Return the (x, y) coordinate for the center point of the cell that contains the specified text.  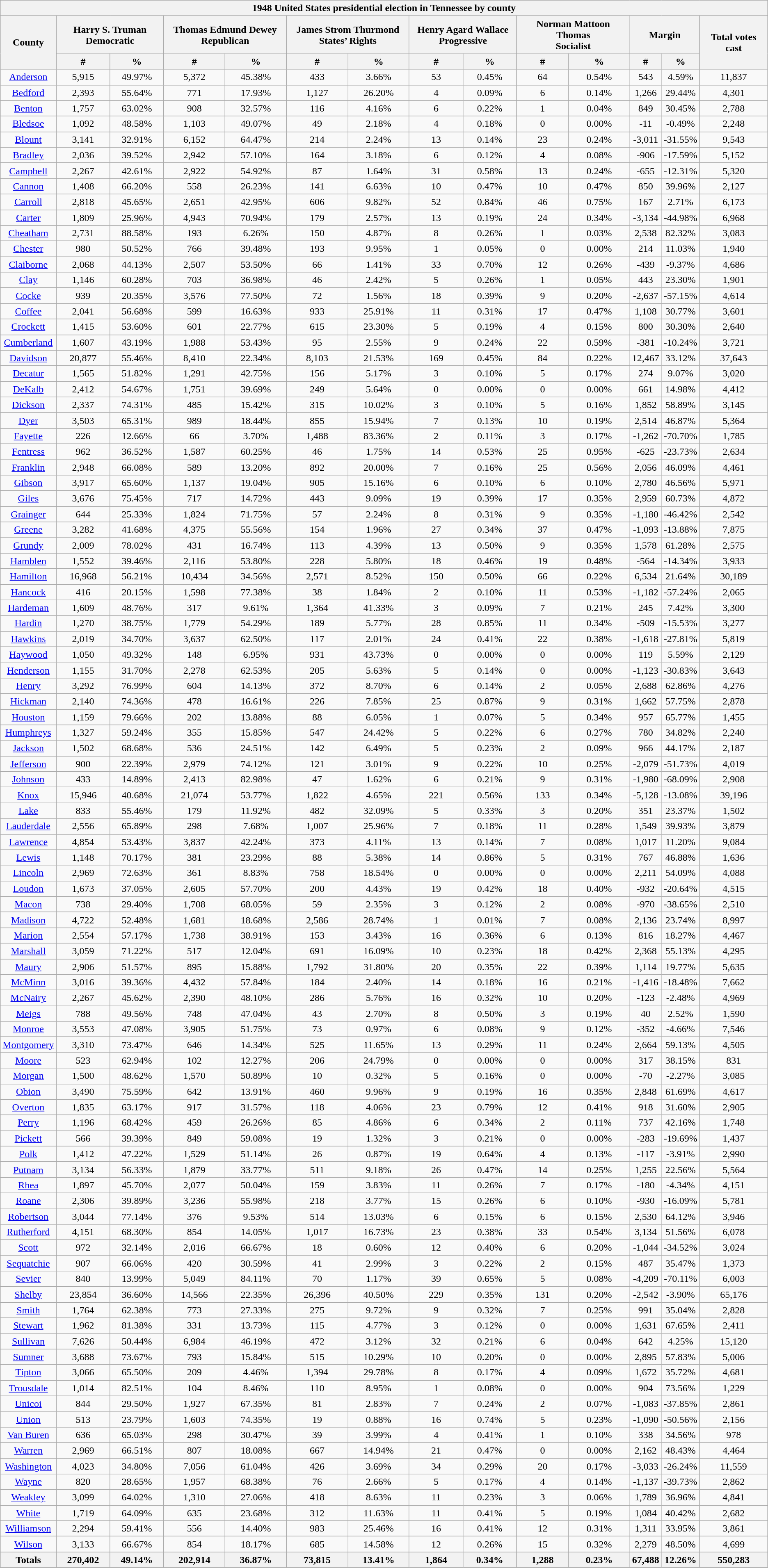
3,141 (83, 139)
Bledsoe (28, 124)
55.56% (256, 530)
57.10% (256, 155)
1.64% (379, 171)
23.68% (256, 1513)
41.68% (137, 530)
2,634 (734, 451)
558 (194, 186)
1,014 (83, 1388)
14,566 (194, 1295)
Loudon (28, 889)
60.25% (256, 451)
30.30% (680, 327)
3,688 (83, 1357)
Wilson (28, 1544)
3.01% (379, 764)
43.73% (379, 654)
Johnson (28, 779)
1,764 (83, 1310)
1,631 (646, 1326)
36.98% (256, 280)
51.82% (137, 374)
599 (194, 311)
16.73% (379, 1232)
2,780 (646, 483)
1,792 (317, 966)
49.32% (137, 654)
29.50% (137, 1404)
48.76% (137, 608)
24.51% (256, 748)
2,306 (83, 1201)
Meigs (28, 1014)
0.74% (490, 1419)
Washington (28, 1466)
4.06% (379, 1107)
Cheatham (28, 233)
523 (83, 1060)
62.86% (680, 686)
-51.73% (680, 764)
15.88% (256, 966)
76 (317, 1482)
Sumner (28, 1357)
11,837 (734, 77)
-3.91% (680, 1154)
2,140 (83, 701)
286 (317, 998)
Wayne (28, 1482)
13.03% (379, 1217)
2,942 (194, 155)
589 (194, 467)
2,571 (317, 577)
3.83% (379, 1185)
22.39% (137, 764)
Hamilton (28, 577)
1.62% (379, 779)
47.08% (137, 1029)
3,024 (734, 1248)
Jefferson (28, 764)
4,854 (83, 842)
56.33% (137, 1169)
74.31% (137, 405)
84 (542, 358)
3,946 (734, 1217)
26.20% (379, 93)
4,614 (734, 296)
0.01% (490, 920)
11.92% (256, 811)
73,815 (317, 1560)
918 (646, 1107)
0.97% (379, 1029)
20.15% (137, 592)
14.98% (680, 389)
23,854 (83, 1295)
75.45% (137, 499)
9.18% (379, 1169)
2,586 (317, 920)
3.43% (379, 935)
76.99% (137, 686)
2,605 (194, 889)
154 (317, 530)
36.52% (137, 451)
3,721 (734, 342)
18.54% (379, 873)
351 (646, 811)
717 (194, 499)
2,788 (734, 108)
3,637 (194, 639)
31.57% (256, 1107)
209 (194, 1372)
-1,083 (646, 1404)
4,515 (734, 889)
1,988 (194, 342)
33.95% (680, 1529)
2,187 (734, 748)
45.65% (137, 202)
Norman Mattoon ThomasSocialist (573, 35)
167 (646, 202)
-564 (646, 561)
42.16% (680, 1123)
68.42% (137, 1123)
2,278 (194, 670)
65.77% (680, 717)
45.38% (256, 77)
Dyer (28, 420)
4,841 (734, 1497)
39.52% (137, 155)
184 (317, 982)
3,044 (83, 1217)
1,552 (83, 561)
-1,044 (646, 1248)
-13.08% (680, 795)
28.65% (137, 1482)
65,176 (734, 1295)
64.47% (256, 139)
1948 United States presidential election in Tennessee by county (384, 8)
82.32% (680, 233)
780 (646, 733)
32.09% (379, 811)
66.20% (137, 186)
556 (194, 1529)
487 (646, 1263)
65.60% (137, 483)
1.56% (379, 296)
39.89% (137, 1201)
15.94% (379, 420)
42.61% (137, 171)
3,292 (83, 686)
Putnam (28, 1169)
1,408 (83, 186)
Henry (28, 686)
1,779 (194, 623)
3,917 (83, 483)
2,682 (734, 1513)
40.42% (680, 1513)
Franklin (28, 467)
478 (194, 701)
50.89% (256, 1076)
991 (646, 1310)
Jackson (28, 748)
49.14% (137, 1560)
30,189 (734, 577)
515 (317, 1357)
-17.59% (680, 155)
9,543 (734, 139)
892 (317, 467)
26.26% (256, 1123)
2,156 (734, 1419)
-352 (646, 1029)
-1,618 (646, 639)
5.17% (379, 374)
1,155 (83, 670)
4.46% (256, 1372)
Lauderdale (28, 826)
4,375 (194, 530)
Anderson (28, 77)
70.94% (256, 218)
25.33% (137, 514)
Weakley (28, 1497)
3,861 (734, 1529)
0.85% (490, 623)
2,337 (83, 405)
9,084 (734, 842)
1,311 (646, 1529)
67,488 (646, 1560)
1,681 (194, 920)
5,372 (194, 77)
Pickett (28, 1138)
4,969 (734, 998)
Union (28, 1419)
46.88% (680, 857)
635 (194, 1513)
-37.85% (680, 1404)
1,364 (317, 608)
-1,137 (646, 1482)
5.76% (379, 998)
-439 (646, 264)
1,415 (83, 327)
44.17% (680, 748)
4,617 (734, 1092)
3.18% (379, 155)
1,789 (646, 1497)
4.77% (379, 1326)
2,861 (734, 1404)
228 (317, 561)
4.25% (680, 1341)
67.65% (680, 1326)
41 (317, 1263)
2,412 (83, 389)
35.72% (680, 1372)
566 (83, 1138)
355 (194, 733)
426 (317, 1466)
-4,209 (646, 1279)
221 (436, 795)
65.31% (137, 420)
3,016 (83, 982)
77.38% (256, 592)
3,837 (194, 842)
6,152 (194, 139)
Cannon (28, 186)
47 (317, 779)
15,946 (83, 795)
-26.24% (680, 1466)
-30.83% (680, 670)
1,901 (734, 280)
1,587 (194, 451)
-34.52% (680, 1248)
900 (83, 764)
9.96% (379, 1092)
20,877 (83, 358)
0.33% (490, 811)
39,196 (734, 795)
615 (317, 327)
Humphreys (28, 733)
14.89% (137, 779)
-2,637 (646, 296)
63.02% (137, 108)
0.36% (490, 935)
57.17% (137, 935)
4,412 (734, 389)
418 (317, 1497)
11.20% (680, 842)
16.63% (256, 311)
73.56% (680, 1388)
142 (317, 748)
-117 (646, 1154)
31 (436, 171)
0.79% (490, 1107)
Benton (28, 108)
1,288 (542, 1560)
4.65% (379, 795)
Hardeman (28, 608)
169 (436, 358)
2,056 (646, 467)
933 (317, 311)
4,872 (734, 499)
63.17% (137, 1107)
1,488 (317, 436)
35.47% (680, 1263)
748 (194, 1014)
1,598 (194, 592)
15.16% (379, 483)
3,310 (83, 1045)
48.50% (680, 1544)
737 (646, 1123)
Maury (28, 966)
-2,542 (646, 1295)
511 (317, 1169)
2,664 (646, 1045)
15.42% (256, 405)
Grainger (28, 514)
525 (317, 1045)
1,050 (83, 654)
820 (83, 1482)
29.44% (680, 93)
12.66% (137, 436)
Cumberland (28, 342)
121 (317, 764)
3,020 (734, 374)
2,959 (646, 499)
2,248 (734, 124)
14.94% (379, 1450)
Moore (28, 1060)
42.95% (256, 202)
59 (317, 904)
1,270 (83, 623)
Blount (28, 139)
153 (317, 935)
2,413 (194, 779)
-655 (646, 171)
110 (317, 1388)
0.28% (599, 826)
5.38% (379, 857)
3,300 (734, 608)
113 (317, 545)
-509 (646, 623)
4.87% (379, 233)
18.17% (256, 1544)
2,905 (734, 1107)
39.46% (137, 561)
Sequatchie (28, 1263)
61.28% (680, 545)
-70 (646, 1076)
6,984 (194, 1341)
57 (317, 514)
51.56% (680, 1232)
3,066 (83, 1372)
2,878 (734, 701)
27 (436, 530)
485 (194, 405)
2,554 (83, 935)
34.82% (680, 733)
816 (646, 935)
Henderson (28, 670)
14.34% (256, 1045)
31.70% (137, 670)
2,240 (734, 733)
56.68% (137, 311)
Hawkins (28, 639)
12.26% (680, 1560)
1,084 (646, 1513)
-16.09% (680, 1201)
5,364 (734, 420)
19.04% (256, 483)
5,915 (83, 77)
7.68% (256, 826)
Lewis (28, 857)
5,564 (734, 1169)
550,283 (734, 1560)
1,719 (83, 1513)
6,968 (734, 218)
2.57% (379, 218)
989 (194, 420)
315 (317, 405)
270,402 (83, 1560)
-31.55% (680, 139)
74.36% (137, 701)
431 (194, 545)
3,879 (734, 826)
Henry Agard WallaceProgressive (463, 35)
37,643 (734, 358)
40.68% (137, 795)
-9.37% (680, 264)
-906 (646, 155)
-57.15% (680, 296)
1,114 (646, 966)
44.13% (137, 264)
4,023 (83, 1466)
1,636 (734, 857)
1,757 (83, 108)
5,781 (734, 1201)
82.98% (256, 779)
1,266 (646, 93)
54.67% (137, 389)
Marshall (28, 951)
4,699 (734, 1544)
42.75% (256, 374)
Claiborne (28, 264)
788 (83, 1014)
2,136 (646, 920)
0.84% (490, 202)
6.49% (379, 748)
0.48% (599, 561)
11.65% (379, 1045)
25.91% (379, 311)
-283 (646, 1138)
County (28, 43)
Sevier (28, 1279)
62.38% (137, 1310)
4,681 (734, 1372)
37 (542, 530)
65.89% (137, 826)
57.83% (680, 1357)
Greene (28, 530)
131 (542, 1295)
983 (317, 1529)
0.46% (490, 561)
8.46% (256, 1388)
47.04% (256, 1014)
46.87% (680, 420)
2,895 (646, 1357)
Carter (28, 218)
16,968 (83, 577)
23.79% (137, 1419)
23.37% (680, 811)
13.99% (137, 1279)
904 (646, 1388)
14.58% (379, 1544)
9.07% (680, 374)
0.03% (599, 233)
1,864 (436, 1560)
1,255 (646, 1169)
1,196 (83, 1123)
472 (317, 1341)
547 (317, 733)
11.63% (379, 1513)
38.75% (137, 623)
2,368 (646, 951)
Crockett (28, 327)
55.13% (680, 951)
5,635 (734, 966)
-10.24% (680, 342)
14.40% (256, 1529)
514 (317, 1217)
11,559 (734, 1466)
Haywood (28, 654)
773 (194, 1310)
3,133 (83, 1544)
75.59% (137, 1092)
3,277 (734, 623)
667 (317, 1450)
32.57% (256, 108)
53.80% (256, 561)
-1,980 (646, 779)
22.34% (256, 358)
2,129 (734, 654)
49.97% (137, 77)
4.86% (379, 1123)
5,320 (734, 171)
831 (734, 1060)
8.63% (379, 1497)
1,455 (734, 717)
-1,090 (646, 1419)
30.77% (680, 311)
52.48% (137, 920)
7.42% (680, 608)
-44.98% (680, 218)
-14.34% (680, 561)
766 (194, 249)
20.35% (137, 296)
3,503 (83, 420)
-12.31% (680, 171)
22.77% (256, 327)
646 (194, 1045)
34.70% (137, 639)
79.66% (137, 717)
72 (317, 296)
115 (317, 1326)
-123 (646, 998)
81 (317, 1404)
3,676 (83, 499)
51.14% (256, 1154)
46.19% (256, 1341)
513 (83, 1419)
68.30% (137, 1232)
16.74% (256, 545)
Margin (665, 35)
Scott (28, 1248)
1,672 (646, 1372)
40 (646, 1014)
Knox (28, 795)
3.66% (379, 77)
-2.48% (680, 998)
7,875 (734, 530)
73.67% (137, 1357)
10.02% (379, 405)
72.63% (137, 873)
-19.69% (680, 1138)
39.48% (256, 249)
7,662 (734, 982)
420 (194, 1263)
1,092 (83, 124)
200 (317, 889)
38.15% (680, 1060)
10,434 (194, 577)
Total votes cast (734, 43)
29.78% (379, 1372)
807 (194, 1450)
0.86% (490, 857)
2,575 (734, 545)
-46.42% (680, 514)
57.75% (680, 701)
-2.27% (680, 1076)
4,943 (194, 218)
Lake (28, 811)
45.70% (137, 1185)
1,957 (194, 1482)
2.71% (680, 202)
1,549 (646, 826)
12.04% (256, 951)
2,116 (194, 561)
840 (83, 1279)
55.64% (137, 93)
DeKalb (28, 389)
1,500 (83, 1076)
1,962 (83, 1326)
60.28% (137, 280)
51.75% (256, 1029)
39.96% (680, 186)
16.09% (379, 951)
39.36% (137, 982)
5,049 (194, 1279)
55.98% (256, 1201)
61.04% (256, 1466)
0.64% (490, 1154)
4.11% (379, 842)
18.27% (680, 935)
24.79% (379, 1060)
30.47% (256, 1435)
2,990 (734, 1154)
855 (317, 420)
50.44% (137, 1341)
Lawrence (28, 842)
-5,128 (646, 795)
Obion (28, 1092)
2.52% (680, 1014)
771 (194, 93)
4,088 (734, 873)
87 (317, 171)
0.88% (379, 1419)
-930 (646, 1201)
53 (436, 77)
381 (194, 857)
18.08% (256, 1450)
19.77% (680, 966)
4,467 (734, 935)
38 (317, 592)
15,120 (734, 1341)
202,914 (194, 1560)
71.22% (137, 951)
1.84% (379, 592)
249 (317, 389)
-20.64% (680, 889)
5.77% (379, 623)
156 (317, 374)
372 (317, 686)
43 (317, 1014)
1,327 (83, 733)
1,108 (646, 311)
12,467 (646, 358)
4,722 (83, 920)
0.59% (599, 342)
Campbell (28, 171)
36.96% (680, 1497)
53.77% (256, 795)
Carroll (28, 202)
62.94% (137, 1060)
218 (317, 1201)
-3,134 (646, 218)
Overton (28, 1107)
0.58% (490, 171)
1,578 (646, 545)
40.50% (379, 1295)
33.12% (680, 358)
Williamson (28, 1529)
1,570 (194, 1076)
376 (194, 1217)
1,127 (317, 93)
1,603 (194, 1419)
738 (83, 904)
64.12% (680, 1217)
606 (317, 202)
1,738 (194, 935)
-4.66% (680, 1029)
31.80% (379, 966)
51.57% (137, 966)
-4.34% (680, 1185)
2,556 (83, 826)
6,003 (734, 1279)
-1,262 (646, 436)
1,824 (194, 514)
65.03% (137, 1435)
3,085 (734, 1076)
8.52% (379, 577)
661 (646, 389)
26.23% (256, 186)
189 (317, 623)
6.05% (379, 717)
Montgomery (28, 1045)
1,809 (83, 218)
2,922 (194, 171)
Bedford (28, 93)
61.69% (680, 1092)
Hickman (28, 701)
14.13% (256, 686)
4.39% (379, 545)
68.38% (256, 1482)
1.17% (379, 1279)
141 (317, 186)
6,173 (734, 202)
972 (83, 1248)
-932 (646, 889)
Robertson (28, 1217)
2,393 (83, 93)
74.35% (256, 1419)
64.02% (137, 1497)
2,390 (194, 998)
2.42% (379, 280)
205 (317, 670)
9.53% (256, 1217)
3,236 (194, 1201)
3,282 (83, 530)
1,412 (83, 1154)
59.24% (137, 733)
54.29% (256, 623)
Gibson (28, 483)
3.12% (379, 1341)
32 (436, 1341)
2,065 (734, 592)
931 (317, 654)
-1,180 (646, 514)
-11 (646, 124)
8.83% (256, 873)
49 (317, 124)
978 (734, 1435)
Hamblen (28, 561)
12.27% (256, 1060)
73 (317, 1029)
2,036 (83, 155)
-50.56% (680, 1419)
4,019 (734, 764)
39.69% (256, 389)
4.59% (680, 77)
361 (194, 873)
Dickson (28, 405)
83.36% (379, 436)
95 (317, 342)
1,137 (194, 483)
Shelby (28, 1295)
60.73% (680, 499)
32.14% (137, 1248)
Coffee (28, 311)
-625 (646, 451)
636 (83, 1435)
33.77% (256, 1169)
Fayette (28, 436)
7,626 (83, 1341)
644 (83, 514)
30.45% (680, 108)
2,948 (83, 467)
7,056 (194, 1466)
2,211 (646, 873)
48.10% (256, 998)
2,514 (646, 420)
1,708 (194, 904)
Marion (28, 935)
Hancock (28, 592)
57.70% (256, 889)
5,971 (734, 483)
1,529 (194, 1154)
57.84% (256, 982)
482 (317, 811)
8.70% (379, 686)
45.62% (137, 998)
117 (317, 639)
-970 (646, 904)
73.47% (137, 1045)
Smith (28, 1310)
Tipton (28, 1372)
3.77% (379, 1201)
21,074 (194, 795)
Morgan (28, 1076)
18.44% (256, 420)
23.29% (256, 857)
52 (436, 202)
66.51% (137, 1450)
133 (542, 795)
6,078 (734, 1232)
26,396 (317, 1295)
3.70% (256, 436)
62.53% (256, 670)
37.05% (137, 889)
1,751 (194, 389)
28 (436, 623)
67.35% (256, 1404)
5.63% (379, 670)
0.65% (490, 1279)
1,310 (194, 1497)
907 (83, 1263)
116 (317, 108)
2,906 (83, 966)
Perry (28, 1123)
104 (194, 1388)
3,576 (194, 296)
844 (83, 1404)
1,437 (734, 1138)
15.85% (256, 733)
21.53% (379, 358)
536 (194, 748)
70 (317, 1279)
16.61% (256, 701)
Trousdale (28, 1388)
-3.90% (680, 1295)
Unicoi (28, 1404)
245 (646, 608)
-27.81% (680, 639)
15.84% (256, 1357)
Davidson (28, 358)
78.02% (137, 545)
3,059 (83, 951)
1,159 (83, 717)
917 (194, 1107)
1,373 (734, 1263)
2,294 (83, 1529)
373 (317, 842)
1,590 (734, 1014)
4,295 (734, 951)
4.43% (379, 889)
1,940 (734, 249)
Rutherford (28, 1232)
70.17% (137, 857)
604 (194, 686)
28.74% (379, 920)
2.66% (379, 1482)
2.40% (379, 982)
Warren (28, 1450)
29.40% (137, 904)
767 (646, 857)
9.82% (379, 202)
13.73% (256, 1326)
1.96% (379, 530)
21 (436, 1450)
Roane (28, 1201)
77.50% (256, 296)
-23.73% (680, 451)
71.75% (256, 514)
Madison (28, 920)
4,432 (194, 982)
2.70% (379, 1014)
1,662 (646, 701)
-1,182 (646, 592)
905 (317, 483)
2,828 (734, 1310)
850 (646, 186)
34.80% (137, 1466)
2,640 (734, 327)
3.69% (379, 1466)
957 (646, 717)
50.52% (137, 249)
81.38% (137, 1326)
46.09% (680, 467)
Hardin (28, 623)
3.99% (379, 1435)
James Strom ThurmondStates’ Rights (348, 35)
-68.09% (680, 779)
2,979 (194, 764)
Polk (28, 1154)
2,530 (646, 1217)
2,688 (646, 686)
59.41% (137, 1529)
-381 (646, 342)
McNairy (28, 998)
202 (194, 717)
74.12% (256, 764)
1,879 (194, 1169)
Totals (28, 1560)
23.74% (680, 920)
84.11% (256, 1279)
Thomas Edmund DeweyRepublican (225, 35)
McMinn (28, 982)
4,276 (734, 686)
49.56% (137, 1014)
Van Buren (28, 1435)
Stewart (28, 1326)
517 (194, 951)
1,835 (83, 1107)
-15.53% (680, 623)
31.60% (680, 1107)
691 (317, 951)
685 (317, 1544)
64.09% (137, 1513)
53.50% (256, 264)
White (28, 1513)
159 (317, 1185)
0.27% (599, 733)
-38.65% (680, 904)
-70.11% (680, 1279)
58.89% (680, 405)
Chester (28, 249)
895 (194, 966)
1,927 (194, 1404)
9.09% (379, 499)
-3,033 (646, 1466)
Cocke (28, 296)
1,146 (83, 280)
11.03% (680, 249)
2.55% (379, 342)
39.93% (680, 826)
6.63% (379, 186)
14.05% (256, 1232)
2,016 (194, 1248)
66.08% (137, 467)
5,152 (734, 155)
Giles (28, 499)
8,997 (734, 920)
2,848 (646, 1092)
Clay (28, 280)
3,145 (734, 405)
32.91% (137, 139)
1,007 (317, 826)
2.18% (379, 124)
Harry S. TrumanDemocratic (110, 35)
962 (83, 451)
-3,011 (646, 139)
1,822 (317, 795)
1.41% (379, 264)
2,510 (734, 904)
331 (194, 1326)
2,411 (734, 1326)
1,148 (83, 857)
908 (194, 108)
1,673 (83, 889)
9.95% (379, 249)
Sullivan (28, 1341)
13.20% (256, 467)
1,609 (83, 608)
30.59% (256, 1263)
2,077 (194, 1185)
148 (194, 654)
50.04% (256, 1185)
3,933 (734, 561)
2,538 (646, 233)
2,009 (83, 545)
3,553 (83, 1029)
54.09% (680, 873)
1.32% (379, 1138)
13.88% (256, 717)
8,410 (194, 358)
85 (317, 1123)
833 (83, 811)
8.95% (379, 1388)
68.68% (137, 748)
4.16% (379, 108)
3,099 (83, 1497)
13.91% (256, 1092)
8,103 (317, 358)
Decatur (28, 374)
41.33% (379, 608)
543 (646, 77)
88.58% (137, 233)
2,862 (734, 1482)
64 (542, 77)
0.70% (490, 264)
7,546 (734, 1029)
66.06% (137, 1263)
3,083 (734, 233)
1.75% (379, 451)
0.75% (599, 202)
1,291 (194, 374)
5.80% (379, 561)
17.93% (256, 93)
2,651 (194, 202)
2,127 (734, 186)
703 (194, 280)
Houston (28, 717)
2,279 (646, 1544)
0.60% (379, 1248)
9.61% (256, 608)
119 (646, 654)
312 (317, 1513)
2.99% (379, 1263)
-39.73% (680, 1482)
68.05% (256, 904)
27.06% (256, 1497)
Lincoln (28, 873)
1,103 (194, 124)
1,897 (83, 1185)
43.19% (137, 342)
54.92% (256, 171)
-1,123 (646, 670)
42.24% (256, 842)
48.62% (137, 1076)
-18.48% (680, 982)
1,748 (734, 1123)
6.26% (256, 233)
4,461 (734, 467)
2,731 (83, 233)
3,643 (734, 670)
-13.88% (680, 530)
-1,416 (646, 982)
2.01% (379, 639)
59.08% (256, 1138)
275 (317, 1310)
34 (436, 1466)
-1,093 (646, 530)
4,301 (734, 93)
48.43% (680, 1450)
460 (317, 1092)
3,490 (83, 1092)
4,505 (734, 1045)
13.41% (379, 1560)
Bradley (28, 155)
4,464 (734, 1450)
Rhea (28, 1185)
56.21% (137, 577)
2,507 (194, 264)
77.14% (137, 1217)
758 (317, 873)
416 (83, 592)
0.06% (599, 1497)
18.68% (256, 920)
7.85% (379, 701)
229 (436, 1295)
36.60% (137, 1295)
3,601 (734, 311)
5,819 (734, 639)
-57.24% (680, 592)
274 (646, 374)
2.35% (379, 904)
601 (194, 327)
22.35% (256, 1295)
5.59% (680, 654)
2,162 (646, 1450)
3,905 (194, 1029)
6.95% (256, 654)
82.51% (137, 1388)
62.50% (256, 639)
2,068 (83, 264)
4,686 (734, 264)
24.42% (379, 733)
59.13% (680, 1045)
118 (317, 1107)
2,019 (83, 639)
980 (83, 249)
5,006 (734, 1357)
48.58% (137, 124)
20.00% (379, 467)
2,041 (83, 311)
22.56% (680, 1169)
9.72% (379, 1310)
35.04% (680, 1310)
Macon (28, 904)
Fentress (28, 451)
53.60% (137, 327)
2,908 (734, 779)
1,785 (734, 436)
0.95% (599, 451)
10.29% (379, 1357)
-70.70% (680, 436)
102 (194, 1060)
1,229 (734, 1388)
36.87% (256, 1560)
2,818 (83, 202)
1,565 (83, 374)
1,394 (317, 1372)
49.07% (256, 124)
1,852 (646, 405)
206 (317, 1060)
39.39% (137, 1138)
21.64% (680, 577)
1,607 (83, 342)
65.50% (137, 1372)
-0.49% (680, 124)
939 (83, 296)
800 (646, 327)
966 (646, 748)
2,542 (734, 514)
Grundy (28, 545)
14.72% (256, 499)
-2,079 (646, 764)
47.22% (137, 1154)
6,534 (646, 577)
164 (317, 155)
5.64% (379, 389)
338 (646, 1435)
38.91% (256, 935)
46.56% (680, 483)
-180 (646, 1185)
Monroe (28, 1029)
459 (194, 1123)
27.33% (256, 1310)
2.83% (379, 1404)
25.46% (379, 1529)
793 (194, 1357)
